Provide the (X, Y) coordinate of the cell's center where the given text is located.  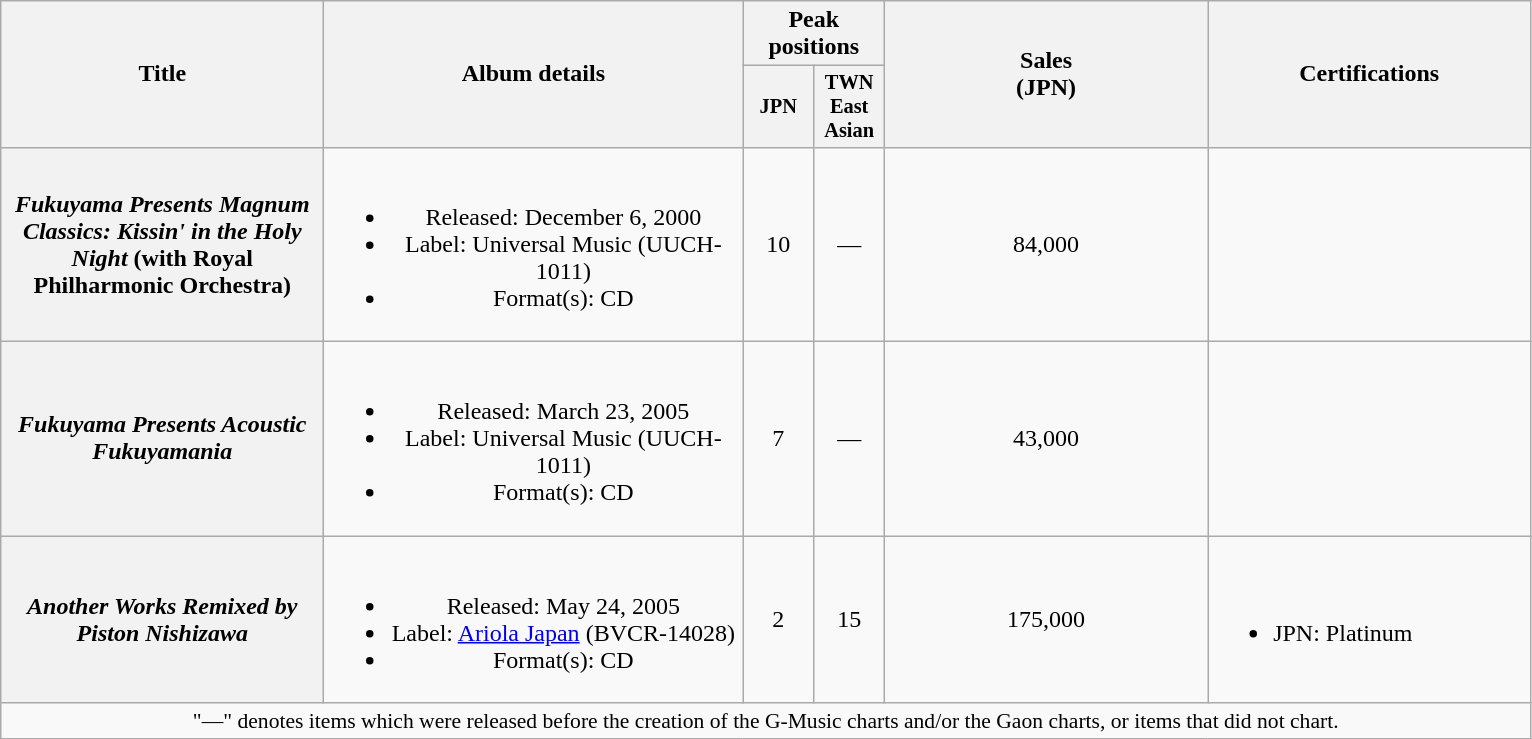
15 (850, 620)
175,000 (1046, 620)
Fukuyama Presents Acoustic Fukuyamania (162, 439)
Title (162, 74)
2 (778, 620)
Sales(JPN) (1046, 74)
Released: March 23, 2005Label: Universal Music (UUCH-1011)Format(s): CD (534, 439)
84,000 (1046, 244)
Released: May 24, 2005Label: Ariola Japan (BVCR-14028)Format(s): CD (534, 620)
TWN East Asian (850, 107)
7 (778, 439)
43,000 (1046, 439)
"—" denotes items which were released before the creation of the G-Music charts and/or the Gaon charts, or items that did not chart. (766, 721)
JPN: Platinum (1370, 620)
Peak positions (814, 34)
Album details (534, 74)
10 (778, 244)
JPN (778, 107)
Another Works Remixed by Piston Nishizawa (162, 620)
Released: December 6, 2000Label: Universal Music (UUCH-1011)Format(s): CD (534, 244)
Certifications (1370, 74)
Fukuyama Presents Magnum Classics: Kissin' in the Holy Night (with Royal Philharmonic Orchestra) (162, 244)
